Determine the [x, y] coordinate at the center of the cell enclosing the given text.  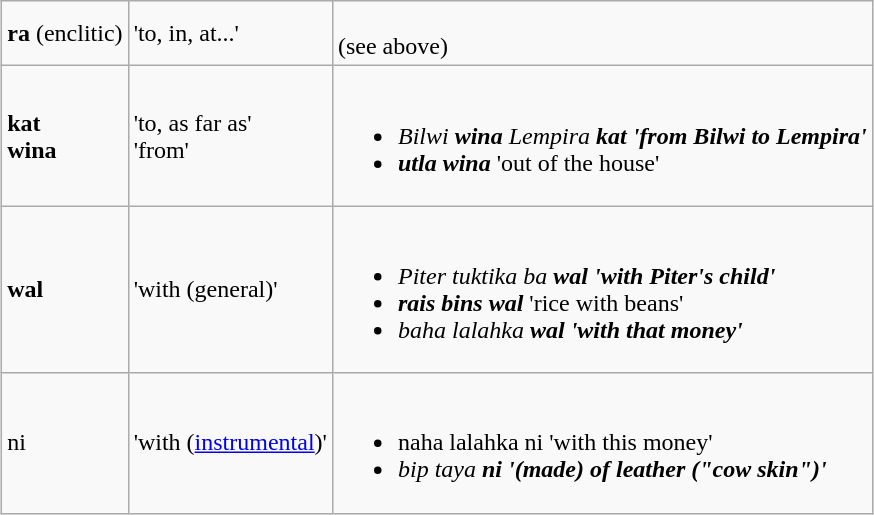
wal [65, 290]
Piter tuktika ba wal 'with Piter's child'rais bins wal 'rice with beans'baha lalahka wal 'with that money' [602, 290]
'with (general)' [230, 290]
'to, in, at...' [230, 34]
'to, as far as''from' [230, 136]
ra (enclitic) [65, 34]
Bilwi wina Lempira kat 'from Bilwi to Lempira'utla wina 'out of the house' [602, 136]
naha lalahka ni 'with this money'bip taya ni '(made) of leather ("cow skin")' [602, 443]
(see above) [602, 34]
'with (instrumental)' [230, 443]
ni [65, 443]
katwina [65, 136]
